Return the [X, Y] coordinate for the center point of the cell that contains the specified text.  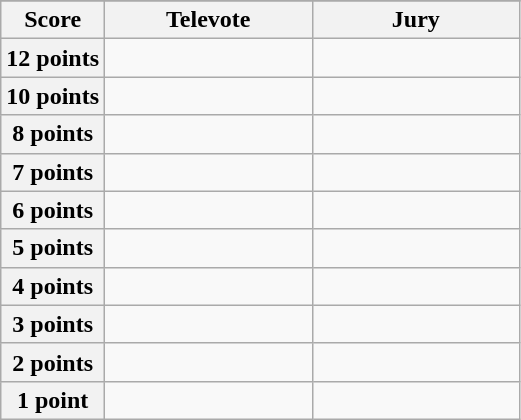
10 points [53, 96]
Televote [209, 20]
Jury [416, 20]
2 points [53, 362]
7 points [53, 172]
4 points [53, 286]
8 points [53, 134]
Score [53, 20]
12 points [53, 58]
6 points [53, 210]
3 points [53, 324]
1 point [53, 400]
5 points [53, 248]
